Capture the cell that displays the provided text and extract its (X, Y) central coordinate. 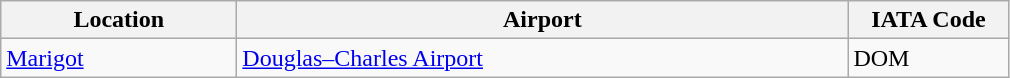
IATA Code (928, 20)
Airport (542, 20)
DOM (928, 58)
Douglas–Charles Airport (542, 58)
Marigot (119, 58)
Location (119, 20)
